From the cell containing the given text, extract its center point as [X, Y] coordinate. 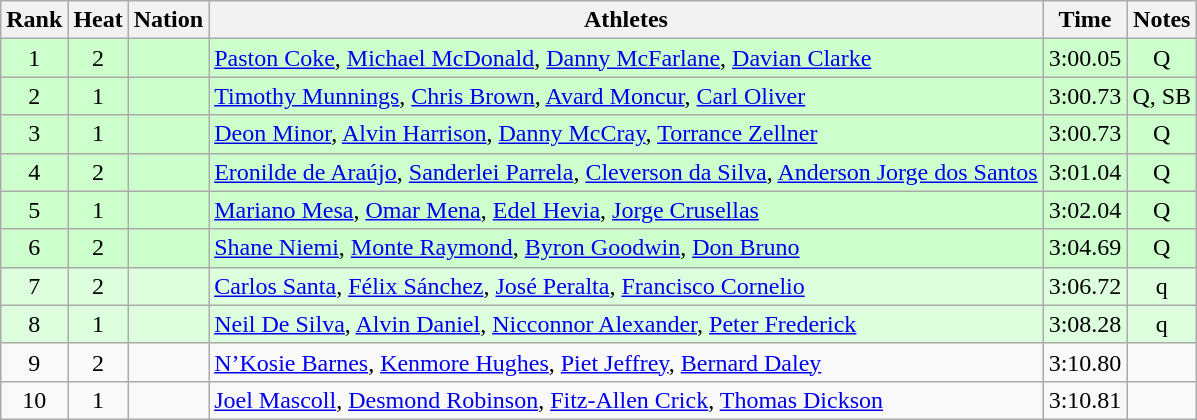
3:10.80 [1085, 362]
3:10.81 [1085, 400]
Nation [168, 20]
3:06.72 [1085, 286]
5 [34, 210]
Heat [98, 20]
Carlos Santa, Félix Sánchez, José Peralta, Francisco Cornelio [626, 286]
6 [34, 248]
3:04.69 [1085, 248]
Neil De Silva, Alvin Daniel, Nicconnor Alexander, Peter Frederick [626, 324]
Shane Niemi, Monte Raymond, Byron Goodwin, Don Bruno [626, 248]
10 [34, 400]
Paston Coke, Michael McDonald, Danny McFarlane, Davian Clarke [626, 58]
Rank [34, 20]
3 [34, 134]
Timothy Munnings, Chris Brown, Avard Moncur, Carl Oliver [626, 96]
3:00.05 [1085, 58]
N’Kosie Barnes, Kenmore Hughes, Piet Jeffrey, Bernard Daley [626, 362]
Athletes [626, 20]
9 [34, 362]
7 [34, 286]
3:02.04 [1085, 210]
Joel Mascoll, Desmond Robinson, Fitz-Allen Crick, Thomas Dickson [626, 400]
Eronilde de Araújo, Sanderlei Parrela, Cleverson da Silva, Anderson Jorge dos Santos [626, 172]
Time [1085, 20]
8 [34, 324]
Mariano Mesa, Omar Mena, Edel Hevia, Jorge Crusellas [626, 210]
Deon Minor, Alvin Harrison, Danny McCray, Torrance Zellner [626, 134]
3:08.28 [1085, 324]
Notes [1162, 20]
3:01.04 [1085, 172]
4 [34, 172]
Q, SB [1162, 96]
